Identify which cell holds the provided text, then report its [X, Y] central coordinate. 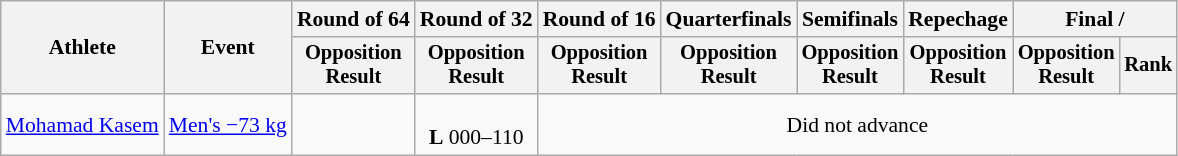
Round of 32 [476, 19]
Athlete [82, 48]
Mohamad Kasem [82, 124]
Did not advance [858, 124]
L 000–110 [476, 124]
Quarterfinals [729, 19]
Final / [1095, 19]
Semifinals [850, 19]
Men's −73 kg [228, 124]
Round of 64 [354, 19]
Repechage [958, 19]
Rank [1148, 66]
Round of 16 [600, 19]
Event [228, 48]
